Identify which cell holds the provided text, then report its [x, y] central coordinate. 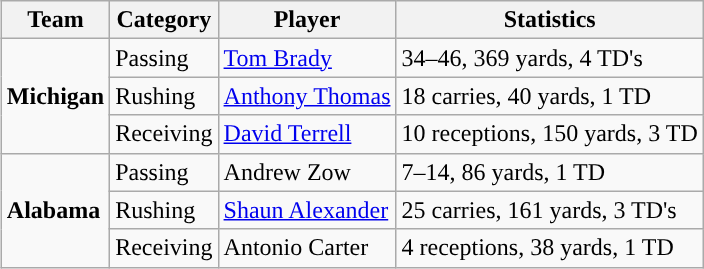
34–46, 369 yards, 4 TD's [550, 58]
25 carries, 161 yards, 3 TD's [550, 210]
Antonio Carter [307, 248]
Category [164, 20]
Shaun Alexander [307, 210]
Team [55, 20]
David Terrell [307, 134]
Statistics [550, 20]
Anthony Thomas [307, 96]
18 carries, 40 yards, 1 TD [550, 96]
Tom Brady [307, 58]
Andrew Zow [307, 172]
4 receptions, 38 yards, 1 TD [550, 248]
7–14, 86 yards, 1 TD [550, 172]
Michigan [55, 96]
Alabama [55, 210]
Player [307, 20]
10 receptions, 150 yards, 3 TD [550, 134]
